For the text-containing cell, return its midpoint in [X, Y] coordinate format. 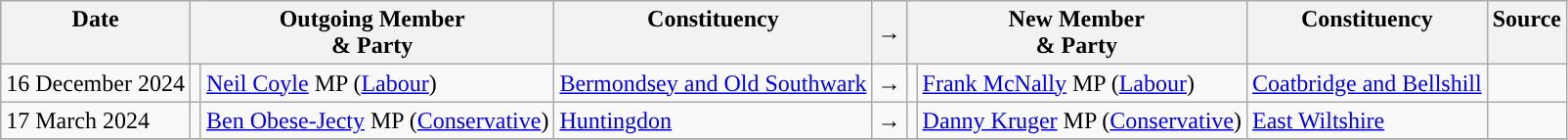
Outgoing Member& Party [371, 33]
Neil Coyle MP (Labour) [377, 83]
Source [1527, 33]
East Wiltshire [1367, 120]
Frank McNally MP (Labour) [1081, 83]
Ben Obese-Jecty MP (Conservative) [377, 120]
Danny Kruger MP (Conservative) [1081, 120]
17 March 2024 [96, 120]
Date [96, 33]
16 December 2024 [96, 83]
Huntingdon [714, 120]
Coatbridge and Bellshill [1367, 83]
New Member& Party [1076, 33]
Bermondsey and Old Southwark [714, 83]
